Identify which cell holds the provided text, then report its [X, Y] central coordinate. 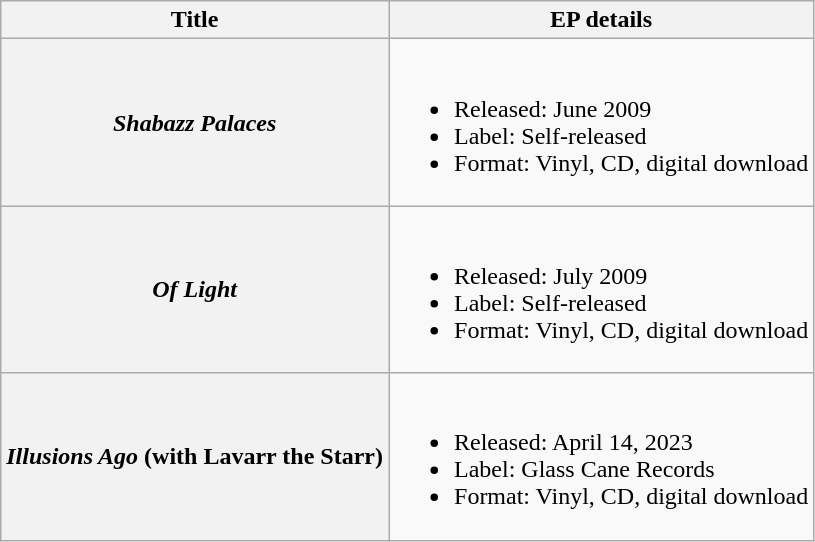
Title [195, 20]
Of Light [195, 290]
Illusions Ago (with Lavarr the Starr) [195, 456]
EP details [600, 20]
Shabazz Palaces [195, 122]
Released: June 2009Label: Self-releasedFormat: Vinyl, CD, digital download [600, 122]
Released: July 2009Label: Self-releasedFormat: Vinyl, CD, digital download [600, 290]
Released: April 14, 2023Label: Glass Cane RecordsFormat: Vinyl, CD, digital download [600, 456]
